Provide the [x, y] coordinate of the cell's center where the given text is located.  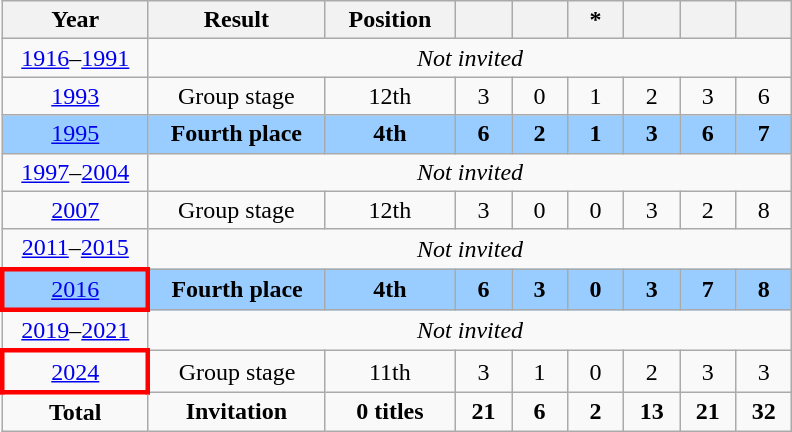
Position [390, 20]
* [596, 20]
2007 [75, 210]
1916–1991 [75, 58]
Result [236, 20]
2016 [75, 290]
2019–2021 [75, 330]
11th [390, 372]
2024 [75, 372]
Invitation [236, 412]
1997–2004 [75, 172]
Year [75, 20]
1993 [75, 96]
32 [764, 412]
Total [75, 412]
2011–2015 [75, 249]
0 titles [390, 412]
13 [652, 412]
1995 [75, 134]
